Return (x, y) of the center of cell containing provided text 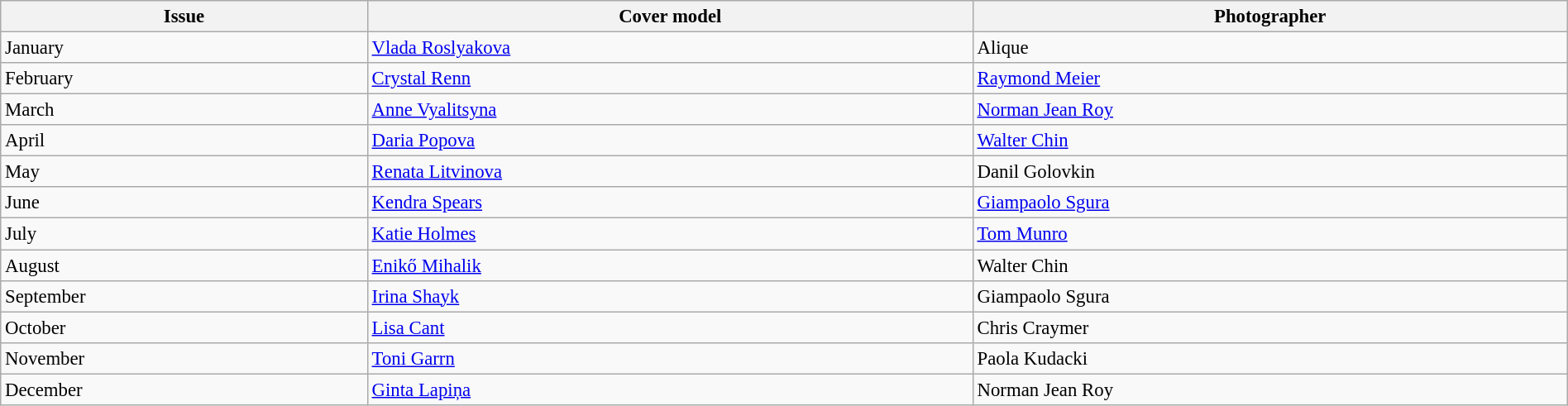
Alique (1270, 48)
June (184, 203)
Crystal Renn (670, 79)
Chris Craymer (1270, 327)
Cover model (670, 17)
Danil Golovkin (1270, 172)
Photographer (1270, 17)
August (184, 265)
March (184, 110)
Issue (184, 17)
September (184, 296)
Anne Vyalitsyna (670, 110)
February (184, 79)
Kendra Spears (670, 203)
April (184, 141)
Tom Munro (1270, 234)
November (184, 358)
Lisa Cant (670, 327)
Vlada Roslyakova (670, 48)
Irina Shayk (670, 296)
Raymond Meier (1270, 79)
Enikő Mihalik (670, 265)
Paola Kudacki (1270, 358)
Ginta Lapiņa (670, 389)
July (184, 234)
January (184, 48)
Toni Garrn (670, 358)
October (184, 327)
Daria Popova (670, 141)
Renata Litvinova (670, 172)
December (184, 389)
May (184, 172)
Katie Holmes (670, 234)
